Detect which cell encompasses the target text, then output its (X, Y) center coordinate. 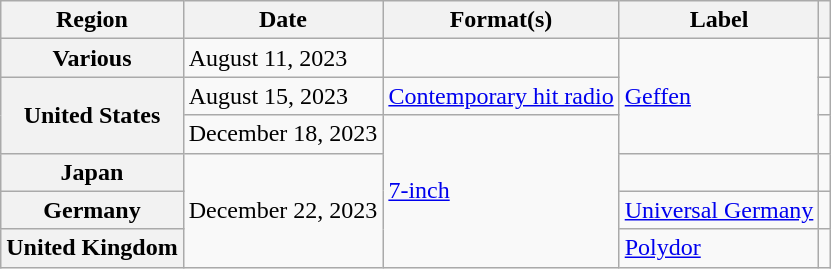
Germany (92, 210)
December 22, 2023 (283, 210)
Contemporary hit radio (501, 96)
Various (92, 58)
August 15, 2023 (283, 96)
Region (92, 20)
August 11, 2023 (283, 58)
United States (92, 115)
Universal Germany (719, 210)
Format(s) (501, 20)
Japan (92, 172)
December 18, 2023 (283, 134)
Geffen (719, 96)
Label (719, 20)
7-inch (501, 191)
Polydor (719, 248)
United Kingdom (92, 248)
Date (283, 20)
